Return [x, y] of the center of cell containing provided text 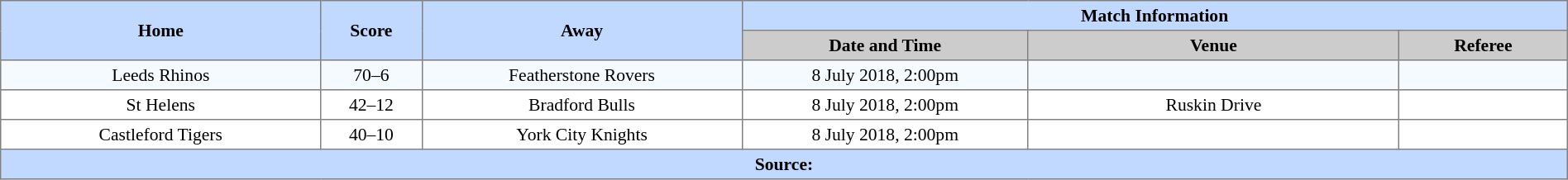
St Helens [160, 105]
Bradford Bulls [582, 105]
40–10 [371, 135]
Away [582, 31]
Castleford Tigers [160, 135]
Ruskin Drive [1213, 105]
Leeds Rhinos [160, 75]
Score [371, 31]
Date and Time [885, 45]
Home [160, 31]
42–12 [371, 105]
70–6 [371, 75]
Referee [1483, 45]
Match Information [1154, 16]
Source: [784, 164]
Venue [1213, 45]
Featherstone Rovers [582, 75]
York City Knights [582, 135]
